Detect which cell encompasses the target text, then output its (X, Y) center coordinate. 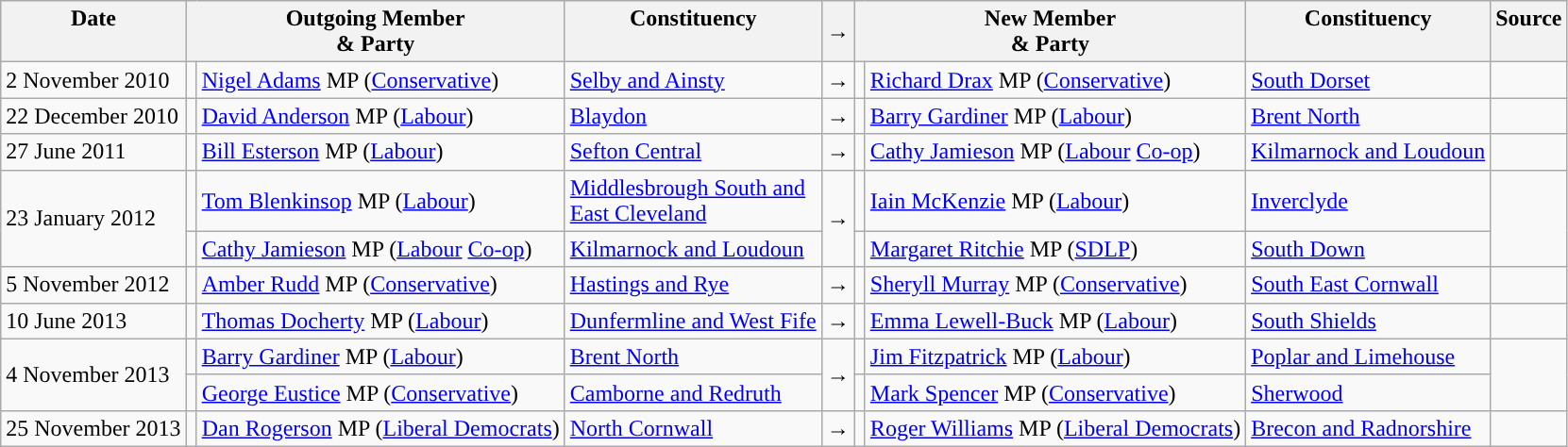
Brecon and Radnorshire (1369, 428)
Source (1529, 32)
Thomas Docherty MP (Labour) (380, 321)
Dan Rogerson MP (Liberal Democrats) (380, 428)
23 January 2012 (93, 219)
North Cornwall (693, 428)
25 November 2013 (93, 428)
South Down (1369, 249)
Inverclyde (1369, 200)
27 June 2011 (93, 152)
New Member& Party (1050, 32)
Blaydon (693, 116)
Emma Lewell-Buck MP (Labour) (1055, 321)
Bill Esterson MP (Labour) (380, 152)
2 November 2010 (93, 80)
Hastings and Rye (693, 285)
Date (93, 32)
Dunfermline and West Fife (693, 321)
Selby and Ainsty (693, 80)
Outgoing Member& Party (376, 32)
George Eustice MP (Conservative) (380, 392)
Amber Rudd MP (Conservative) (380, 285)
5 November 2012 (93, 285)
Sefton Central (693, 152)
Margaret Ritchie MP (SDLP) (1055, 249)
Iain McKenzie MP (Labour) (1055, 200)
South Shields (1369, 321)
22 December 2010 (93, 116)
Mark Spencer MP (Conservative) (1055, 392)
Sheryll Murray MP (Conservative) (1055, 285)
David Anderson MP (Labour) (380, 116)
South East Cornwall (1369, 285)
Tom Blenkinsop MP (Labour) (380, 200)
10 June 2013 (93, 321)
Roger Williams MP (Liberal Democrats) (1055, 428)
South Dorset (1369, 80)
Poplar and Limehouse (1369, 356)
Jim Fitzpatrick MP (Labour) (1055, 356)
Middlesbrough South andEast Cleveland (693, 200)
Sherwood (1369, 392)
Richard Drax MP (Conservative) (1055, 80)
4 November 2013 (93, 374)
Nigel Adams MP (Conservative) (380, 80)
Camborne and Redruth (693, 392)
